Identify which cell holds the provided text, then report its (x, y) central coordinate. 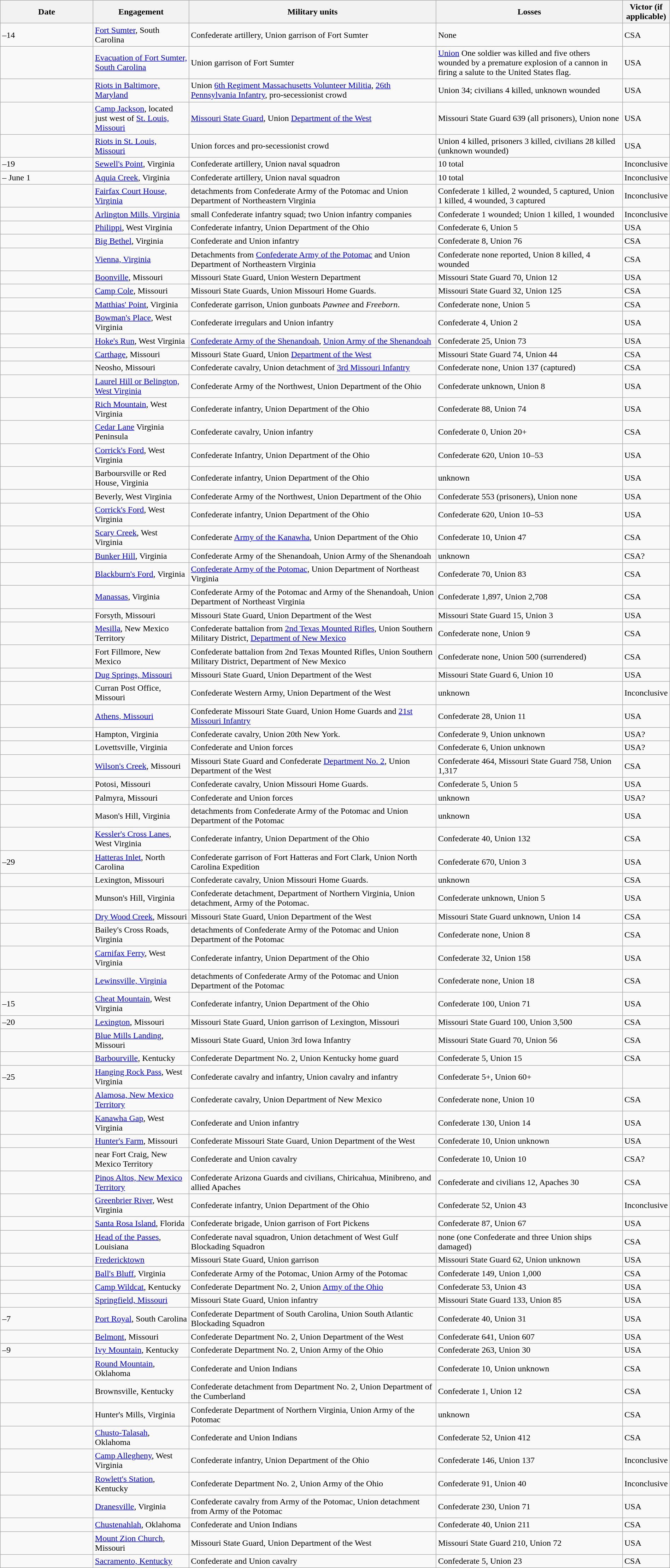
Vienna, Virginia (141, 259)
Philippi, West Virginia (141, 227)
Missouri State Guards, Union Missouri Home Guards. (312, 291)
Manassas, Virginia (141, 597)
detachments from Confederate Army of the Potomac and Union Department of the Potomac (312, 815)
Chustenahlah, Oklahoma (141, 1525)
Confederate 1, Union 12 (529, 1391)
Carnifax Ferry, West Virginia (141, 958)
Missouri State Guard 639 (all prisoners), Union none (529, 118)
Confederate 1,897, Union 2,708 (529, 597)
Aquia Creek, Virginia (141, 178)
Missouri State Guard unknown, Union 14 (529, 917)
Confederate Arizona Guards and civilians, Chiricahua, Minibreno, and allied Apaches (312, 1182)
Fort Fillmore, New Mexico (141, 656)
Missouri State Guard 210, Union 72 (529, 1543)
Cedar Lane Virginia Peninsula (141, 432)
Camp Jackson, located just west of St. Louis, Missouri (141, 118)
Confederate artillery, Union garrison of Fort Sumter (312, 35)
Date (47, 12)
–15 (47, 1004)
Hunter's Farm, Missouri (141, 1141)
Confederate 146, Union 137 (529, 1460)
Lewinsville, Virginia (141, 981)
Ivy Mountain, Kentucky (141, 1350)
near Fort Craig, New Mexico Territory (141, 1159)
Confederate cavalry from Army of the Potomac, Union detachment from Army of the Potomac (312, 1506)
Detachments from Confederate Army of the Potomac and Union Department of Northeastern Virginia (312, 259)
Confederate 25, Union 73 (529, 341)
Confederate 87, Union 67 (529, 1224)
Confederate 6, Union unknown (529, 748)
Confederate naval squadron, Union detachment of West Gulf Blockading Squadron (312, 1242)
Confederate unknown, Union 8 (529, 386)
Confederate none, Union 5 (529, 304)
Confederate Infantry, Union Department of the Ohio (312, 455)
Missouri State Guard, Union 3rd Iowa Infantry (312, 1040)
Fort Sumter, South Carolina (141, 35)
Santa Rosa Island, Florida (141, 1224)
Missouri State Guard 62, Union unknown (529, 1260)
Confederate detachment, Department of Northern Virginia, Union detachment, Army of the Potomac. (312, 898)
Confederate 5+, Union 60+ (529, 1076)
Arlington Mills, Virginia (141, 214)
Union One soldier was killed and five others wounded by a premature explosion of a cannon in firing a salute to the United States flag. (529, 63)
Confederate brigade, Union garrison of Fort Pickens (312, 1224)
Confederate Department No. 2, Union Department of the West (312, 1337)
Mesilla, New Mexico Territory (141, 634)
Lovettsville, Virginia (141, 748)
Confederate 641, Union 607 (529, 1337)
Alamosa, New Mexico Territory (141, 1100)
Potosi, Missouri (141, 784)
Confederate 1 killed, 2 wounded, 5 captured, Union 1 killed, 4 wounded, 3 captured (529, 196)
Confederate 10, Union 47 (529, 538)
–19 (47, 164)
Wilson's Creek, Missouri (141, 766)
Kanawha Gap, West Virginia (141, 1122)
Missouri State Guard, Union Western Department (312, 278)
Confederate 40, Union 31 (529, 1318)
Confederate none, Union 500 (surrendered) (529, 656)
Missouri State Guard 100, Union 3,500 (529, 1022)
Union 34; civilians 4 killed, unknown wounded (529, 91)
Head of the Passes, Louisiana (141, 1242)
Hoke's Run, West Virginia (141, 341)
Confederate Army of the Kanawha, Union Department of the Ohio (312, 538)
Blue Mills Landing, Missouri (141, 1040)
Confederate Missouri State Guard, Union Home Guards and 21st Missouri Infantry (312, 716)
Belmont, Missouri (141, 1337)
Missouri State Guard 70, Union 12 (529, 278)
–7 (47, 1318)
Curran Post Office, Missouri (141, 693)
–14 (47, 35)
Confederate 8, Union 76 (529, 241)
Dry Wood Creek, Missouri (141, 917)
Confederate 88, Union 74 (529, 409)
Confederate Department No. 2, Union Kentucky home guard (312, 1058)
Fredericktown (141, 1260)
Confederate detachment from Department No. 2, Union Department of the Cumberland (312, 1391)
Confederate 5, Union 15 (529, 1058)
Athens, Missouri (141, 716)
Confederate 70, Union 83 (529, 574)
Carthage, Missouri (141, 354)
Riots in Baltimore, Maryland (141, 91)
Confederate 0, Union 20+ (529, 432)
Sewell's Point, Virginia (141, 164)
Confederate Army of the Potomac, Union Department of Northeast Virginia (312, 574)
Confederate 4, Union 2 (529, 323)
Union 4 killed, prisoners 3 killed, civilians 28 killed (unknown wounded) (529, 146)
Barboursville or Red House, Virginia (141, 478)
Missouri State Guard 74, Union 44 (529, 354)
Mason's Hill, Virginia (141, 815)
Confederate Western Army, Union Department of the West (312, 693)
Confederate 28, Union 11 (529, 716)
Fairfax Court House, Virginia (141, 196)
Hanging Rock Pass, West Virginia (141, 1076)
Confederate cavalry, Union detachment of 3rd Missouri Infantry (312, 368)
Confederate cavalry, Union 20th New York. (312, 734)
Bowman's Place, West Virginia (141, 323)
Camp Wildcat, Kentucky (141, 1287)
Confederate none, Union 137 (captured) (529, 368)
Bunker Hill, Virginia (141, 556)
Union forces and pro-secessionist crowd (312, 146)
Scary Creek, West Virginia (141, 538)
Confederate 464, Missouri State Guard 758, Union 1,317 (529, 766)
Barbourville, Kentucky (141, 1058)
Confederate none, Union 8 (529, 935)
Confederate 6, Union 5 (529, 227)
Matthias' Point, Virginia (141, 304)
Missouri State Guard, Union garrison (312, 1260)
Union 6th Regiment Massachusetts Volunteer Militia, 26th Pennsylvania Infantry, pro-secessionist crowd (312, 91)
Greenbrier River, West Virginia (141, 1205)
Big Bethel, Virginia (141, 241)
Port Royal, South Carolina (141, 1318)
Confederate 1 wounded; Union 1 killed, 1 wounded (529, 214)
Confederate 100, Union 71 (529, 1004)
Confederate 5, Union 23 (529, 1561)
Confederate 52, Union 412 (529, 1437)
Evacuation of Fort Sumter, South Carolina (141, 63)
Confederate unknown, Union 5 (529, 898)
– June 1 (47, 178)
Confederate cavalry, Union infantry (312, 432)
Confederate 149, Union 1,000 (529, 1273)
Confederate 230, Union 71 (529, 1506)
none (one Confederate and three Union ships damaged) (529, 1242)
Camp Allegheny, West Virginia (141, 1460)
Hunter's Mills, Virginia (141, 1415)
Confederate garrison of Fort Hatteras and Fort Clark, Union North Carolina Expedition (312, 861)
Rowlett's Station, Kentucky (141, 1483)
Palmyra, Missouri (141, 797)
Confederate Department of South Carolina, Union South Atlantic Blockading Squadron (312, 1318)
detachments from Confederate Army of the Potomac and Union Department of Northeastern Virginia (312, 196)
Confederate 553 (prisoners), Union none (529, 496)
Confederate 5, Union 5 (529, 784)
Confederate 40, Union 132 (529, 839)
small Confederate infantry squad; two Union infantry companies (312, 214)
Beverly, West Virginia (141, 496)
Dug Springs, Missouri (141, 675)
Springfield, Missouri (141, 1300)
Pinos Altos, New Mexico Territory (141, 1182)
Chusto-Talasah, Oklahoma (141, 1437)
Missouri State Guard and Confederate Department No. 2, Union Department of the West (312, 766)
Engagement (141, 12)
Confederate 130, Union 14 (529, 1122)
Hatteras Inlet, North Carolina (141, 861)
Kessler's Cross Lanes, West Virginia (141, 839)
Camp Cole, Missouri (141, 291)
Missouri State Guard, Union garrison of Lexington, Missouri (312, 1022)
Missouri State Guard 70, Union 56 (529, 1040)
–29 (47, 861)
Laurel Hill or Belington, West Virginia (141, 386)
Brownsville, Kentucky (141, 1391)
Munson's Hill, Virginia (141, 898)
Round Mountain, Oklahoma (141, 1369)
Missouri State Guard 15, Union 3 (529, 615)
Ball's Bluff, Virginia (141, 1273)
Riots in St. Louis, Missouri (141, 146)
Confederate Department of Northern Virginia, Union Army of the Potomac (312, 1415)
Confederate 40, Union 211 (529, 1525)
–25 (47, 1076)
Neosho, Missouri (141, 368)
Confederate cavalry, Union Department of New Mexico (312, 1100)
Cheat Mountain, West Virginia (141, 1004)
Confederate and civilians 12, Apaches 30 (529, 1182)
Bailey's Cross Roads, Virginia (141, 935)
Hampton, Virginia (141, 734)
None (529, 35)
Missouri State Guard, Union infantry (312, 1300)
Confederate 32, Union 158 (529, 958)
Confederate Army of the Potomac and Army of the Shenandoah, Union Department of Northeast Virginia (312, 597)
Rich Mountain, West Virginia (141, 409)
Confederate 263, Union 30 (529, 1350)
Confederate 53, Union 43 (529, 1287)
Confederate none reported, Union 8 killed, 4 wounded (529, 259)
Confederate irregulars and Union infantry (312, 323)
–9 (47, 1350)
Confederate none, Union 18 (529, 981)
Missouri State Guard 32, Union 125 (529, 291)
Confederate Missouri State Guard, Union Department of the West (312, 1141)
Confederate none, Union 9 (529, 634)
–20 (47, 1022)
Confederate 670, Union 3 (529, 861)
Victor (if applicable) (646, 12)
Union garrison of Fort Sumter (312, 63)
Dranesville, Virginia (141, 1506)
Confederate cavalry and infantry, Union cavalry and infantry (312, 1076)
Mount Zion Church, Missouri (141, 1543)
Losses (529, 12)
Blackburn's Ford, Virginia (141, 574)
Boonville, Missouri (141, 278)
Confederate 52, Union 43 (529, 1205)
Confederate none, Union 10 (529, 1100)
Confederate 10, Union 10 (529, 1159)
Confederate 91, Union 40 (529, 1483)
Military units (312, 12)
Confederate garrison, Union gunboats Pawnee and Freeborn. (312, 304)
Forsyth, Missouri (141, 615)
Missouri State Guard 6, Union 10 (529, 675)
Confederate 9, Union unknown (529, 734)
Confederate Army of the Potomac, Union Army of the Potomac (312, 1273)
Missouri State Guard 133, Union 85 (529, 1300)
Sacramento, Kentucky (141, 1561)
